Pinpoint the cell where the given text exists, returning its (X, Y) midpoint coordinate. 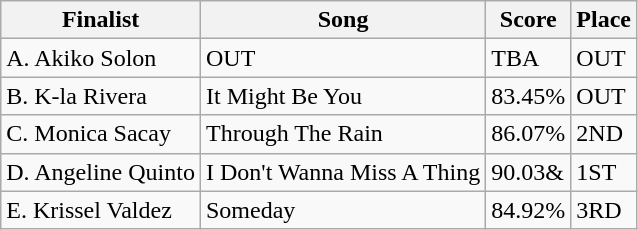
Finalist (101, 20)
I Don't Wanna Miss A Thing (342, 172)
E. Krissel Valdez (101, 210)
B. K-la Rivera (101, 96)
3RD (604, 210)
TBA (528, 58)
Score (528, 20)
Someday (342, 210)
A. Akiko Solon (101, 58)
It Might Be You (342, 96)
Song (342, 20)
84.92% (528, 210)
86.07% (528, 134)
C. Monica Sacay (101, 134)
Place (604, 20)
D. Angeline Quinto (101, 172)
1ST (604, 172)
Through The Rain (342, 134)
2ND (604, 134)
83.45% (528, 96)
90.03& (528, 172)
